Scan for the cell matching the given text and deliver its (x, y) coordinate at center. 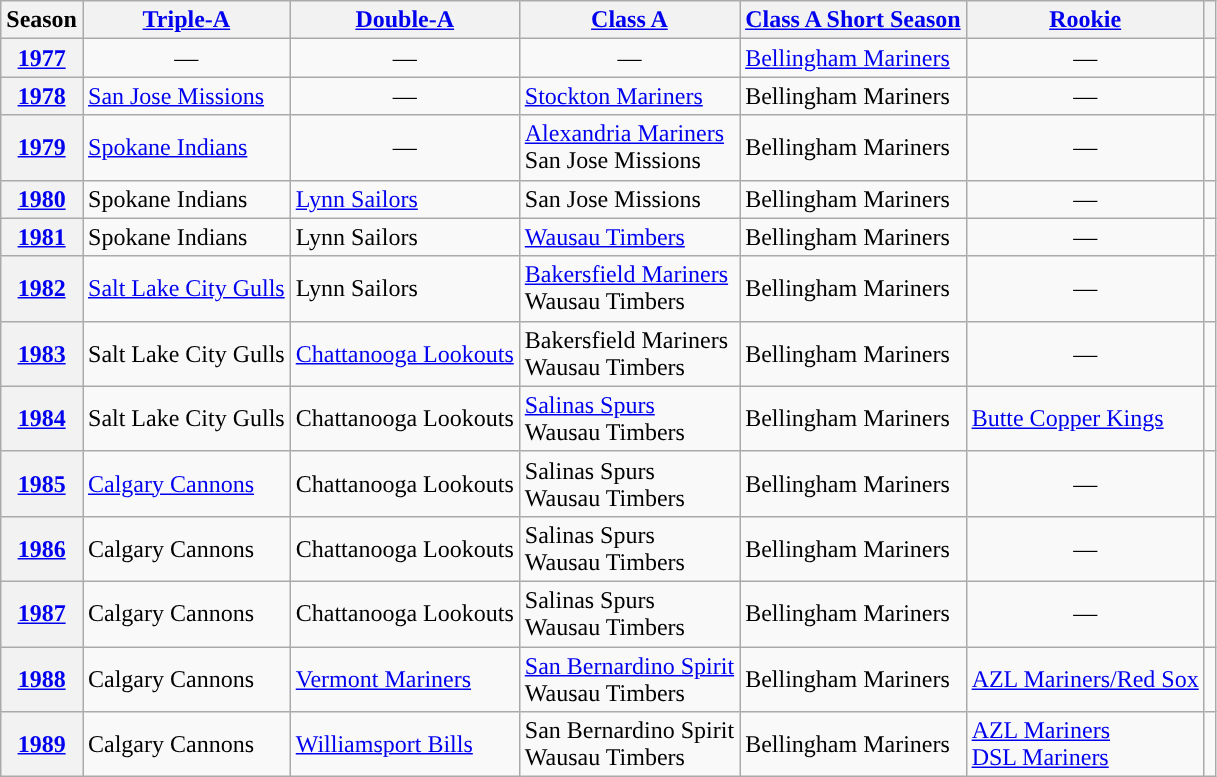
1981 (42, 237)
1982 (42, 288)
Williamsport Bills (404, 744)
AZL MarinersDSL Mariners (1085, 744)
Class A (629, 20)
Rookie (1085, 20)
1978 (42, 96)
1983 (42, 354)
1985 (42, 484)
Class A Short Season (853, 20)
Season (42, 20)
Triple-A (186, 20)
1988 (42, 678)
Vermont Mariners (404, 678)
Wausau Timbers (629, 237)
1984 (42, 418)
Butte Copper Kings (1085, 418)
AZL Mariners/Red Sox (1085, 678)
1989 (42, 744)
1980 (42, 199)
Stockton Mariners (629, 96)
1977 (42, 58)
Double-A (404, 20)
Alexandria MarinersSan Jose Missions (629, 148)
1986 (42, 548)
1987 (42, 614)
1979 (42, 148)
